Pinpoint the cell where the given text exists, returning its (X, Y) midpoint coordinate. 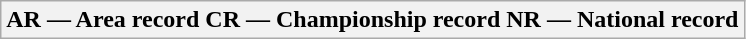
AR — Area record CR — Championship record NR — National record (372, 20)
